Pinpoint the cell where the given text exists, returning its (X, Y) midpoint coordinate. 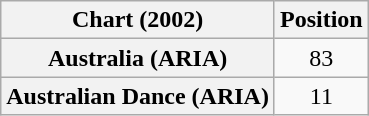
Position (321, 20)
83 (321, 58)
Australian Dance (ARIA) (138, 96)
Chart (2002) (138, 20)
Australia (ARIA) (138, 58)
11 (321, 96)
